Search for the cell housing the specified text and yield its (x, y) center coordinate. 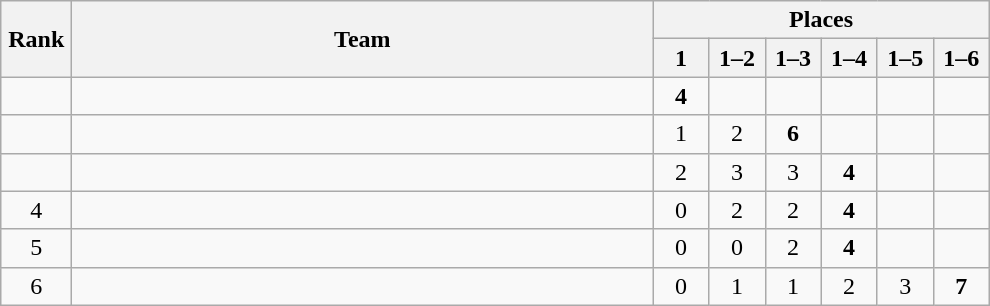
1–2 (737, 58)
5 (36, 248)
7 (961, 286)
1–3 (793, 58)
Places (821, 20)
1–4 (849, 58)
Team (362, 39)
1–5 (905, 58)
Rank (36, 39)
1–6 (961, 58)
